Extract the (X, Y) coordinate from the center of the cell holding the provided text.  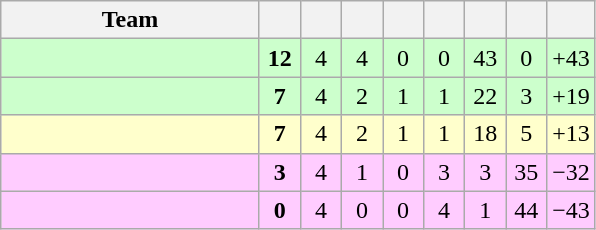
22 (486, 96)
12 (280, 58)
5 (526, 134)
+43 (572, 58)
+13 (572, 134)
+19 (572, 96)
−43 (572, 210)
Team (130, 20)
−32 (572, 172)
44 (526, 210)
43 (486, 58)
35 (526, 172)
18 (486, 134)
